Provide the (x, y) coordinate of the cell's center where the given text is located.  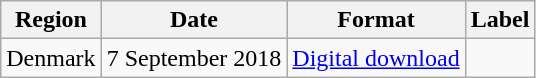
7 September 2018 (194, 58)
Digital download (376, 58)
Format (376, 20)
Region (51, 20)
Date (194, 20)
Denmark (51, 58)
Label (500, 20)
